Search for the cell housing the specified text and yield its (x, y) center coordinate. 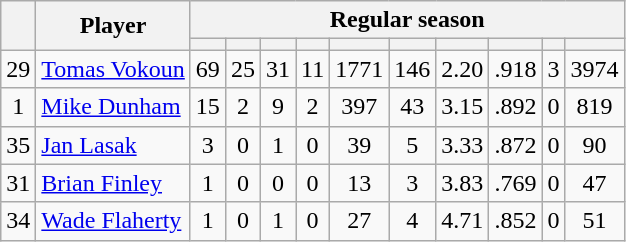
.872 (516, 145)
819 (594, 107)
Wade Flaherty (114, 221)
47 (594, 183)
Regular season (407, 20)
27 (360, 221)
Brian Finley (114, 183)
3.15 (462, 107)
4 (412, 221)
.769 (516, 183)
3.33 (462, 145)
.918 (516, 69)
397 (360, 107)
51 (594, 221)
2.20 (462, 69)
.852 (516, 221)
3974 (594, 69)
29 (18, 69)
34 (18, 221)
Player (114, 26)
11 (313, 69)
146 (412, 69)
.892 (516, 107)
43 (412, 107)
Jan Lasak (114, 145)
69 (208, 69)
90 (594, 145)
3.83 (462, 183)
15 (208, 107)
Tomas Vokoun (114, 69)
13 (360, 183)
Mike Dunham (114, 107)
4.71 (462, 221)
5 (412, 145)
35 (18, 145)
39 (360, 145)
1771 (360, 69)
9 (278, 107)
25 (242, 69)
